Scan for the cell matching the given text and deliver its [x, y] coordinate at center. 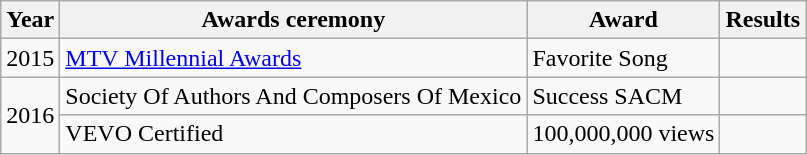
2016 [30, 115]
Favorite Song [624, 58]
Society Of Authors And Composers Of Mexico [294, 96]
Year [30, 20]
VEVO Certified [294, 134]
Results [763, 20]
Awards ceremony [294, 20]
2015 [30, 58]
MTV Millennial Awards [294, 58]
100,000,000 views [624, 134]
Award [624, 20]
Success SACM [624, 96]
